Identify which cell holds the provided text, then report its (X, Y) central coordinate. 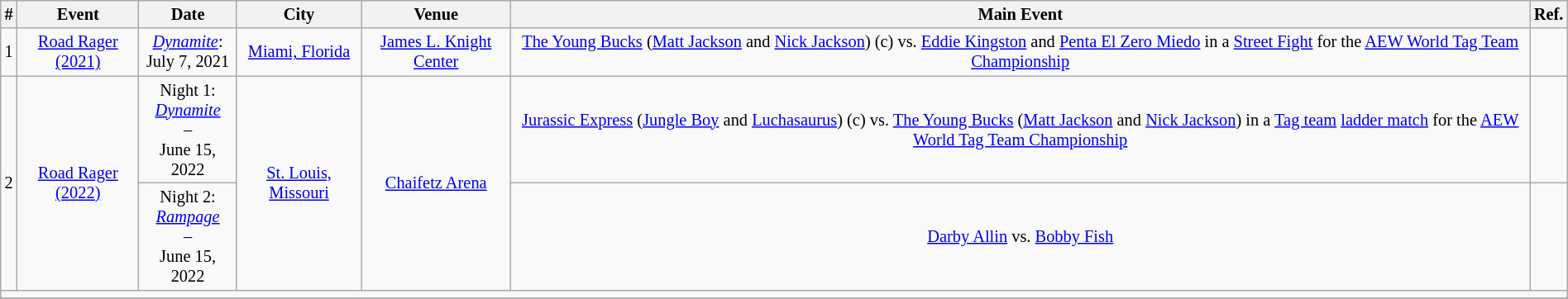
Miami, Florida (299, 52)
Main Event (1021, 14)
Night 1:Dynamite–June 15, 2022 (188, 130)
St. Louis, Missouri (299, 183)
Chaifetz Arena (437, 183)
# (9, 14)
Venue (437, 14)
Dynamite:July 7, 2021 (188, 52)
Date (188, 14)
Ref. (1548, 14)
Event (78, 14)
James L. Knight Center (437, 52)
1 (9, 52)
2 (9, 183)
Road Rager (2022) (78, 183)
Road Rager (2021) (78, 52)
City (299, 14)
Darby Allin vs. Bobby Fish (1021, 236)
Night 2:Rampage–June 15, 2022 (188, 236)
